Return (X, Y) of the center of cell containing provided text 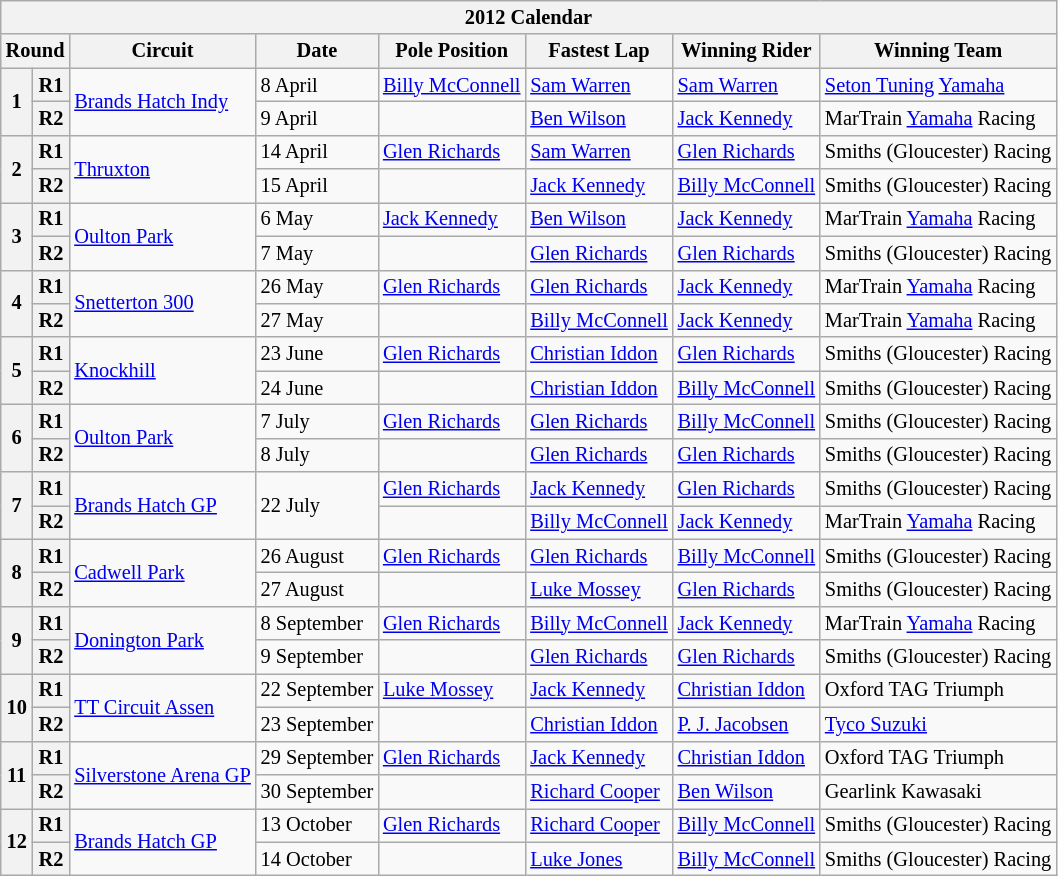
10 (17, 706)
30 September (317, 791)
7 May (317, 253)
26 August (317, 556)
P. J. Jacobsen (746, 724)
Tyco Suzuki (938, 724)
11 (17, 774)
Brands Hatch Indy (162, 102)
Fastest Lap (598, 51)
4 (17, 304)
6 (17, 438)
8 (17, 572)
8 September (317, 623)
1 (17, 102)
26 May (317, 287)
8 April (317, 85)
Snetterton 300 (162, 304)
5 (17, 370)
12 (17, 842)
Pole Position (452, 51)
22 September (317, 690)
Seton Tuning Yamaha (938, 85)
22 July (317, 506)
13 October (317, 825)
14 October (317, 859)
Winning Team (938, 51)
2012 Calendar (528, 17)
9 (17, 640)
23 June (317, 354)
Donington Park (162, 640)
9 September (317, 657)
6 May (317, 219)
Thruxton (162, 168)
14 April (317, 152)
Knockhill (162, 370)
15 April (317, 186)
29 September (317, 758)
Silverstone Arena GP (162, 774)
9 April (317, 118)
Gearlink Kawasaki (938, 791)
Round (36, 51)
Circuit (162, 51)
2 (17, 168)
Winning Rider (746, 51)
Date (317, 51)
7 July (317, 421)
3 (17, 236)
27 May (317, 320)
Luke Jones (598, 859)
Cadwell Park (162, 572)
23 September (317, 724)
24 June (317, 388)
27 August (317, 589)
8 July (317, 455)
TT Circuit Assen (162, 706)
7 (17, 506)
